Find where the given text appears and provide that cell's center as (x, y) coordinate. 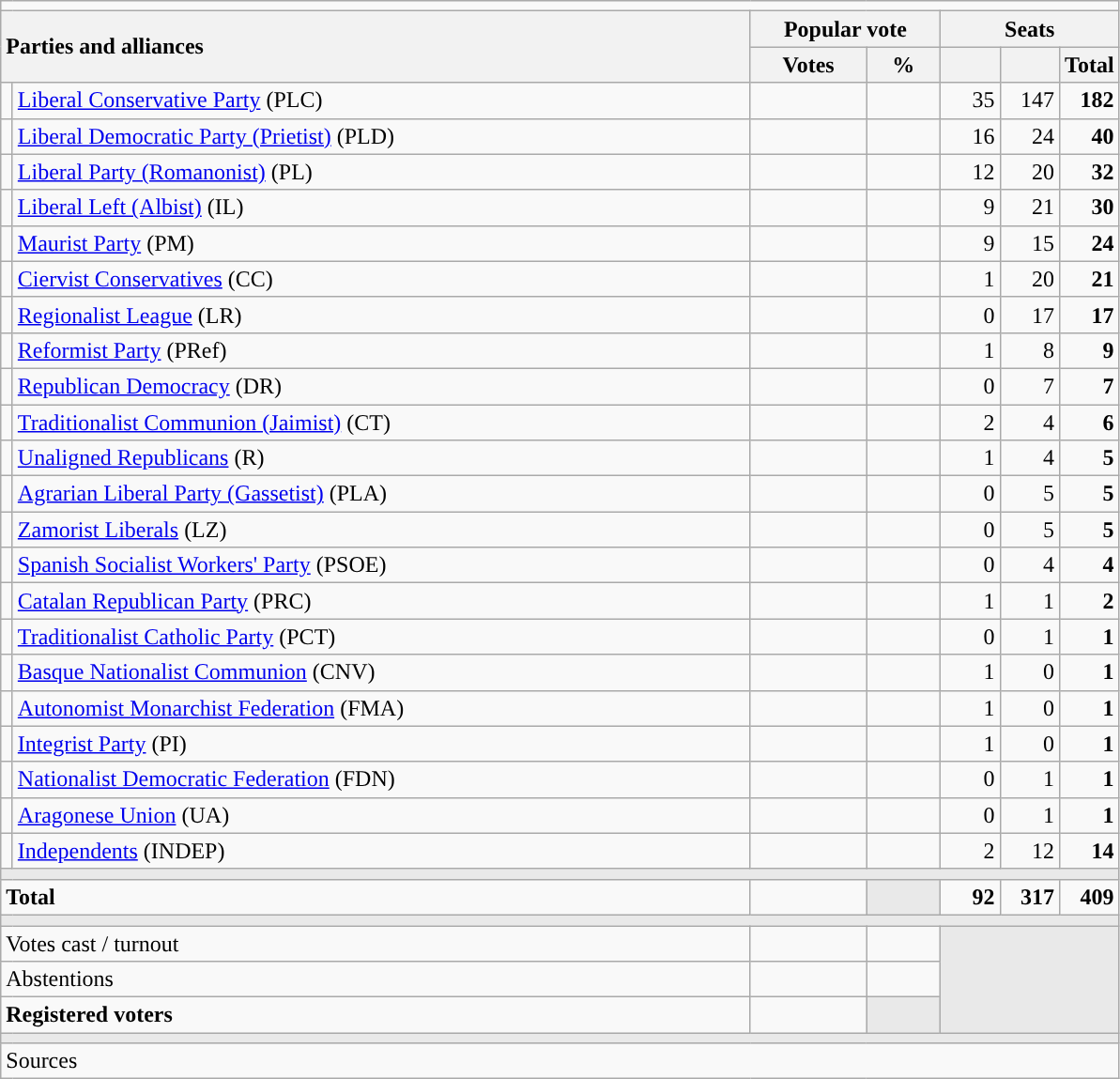
30 (1090, 208)
Abstentions (376, 979)
Spanish Socialist Workers' Party (PSOE) (381, 565)
Nationalist Democratic Federation (FDN) (381, 779)
Traditionalist Catholic Party (PCT) (381, 637)
Basque Nationalist Communion (CNV) (381, 672)
182 (1090, 100)
Aragonese Union (UA) (381, 815)
Integrist Party (PI) (381, 744)
6 (1090, 422)
16 (970, 136)
Catalan Republican Party (PRC) (381, 601)
147 (1030, 100)
Maurist Party (PM) (381, 243)
Agrarian Liberal Party (Gassetist) (PLA) (381, 494)
Liberal Democratic Party (Prietist) (PLD) (381, 136)
Popular vote (845, 29)
14 (1090, 851)
% (903, 65)
409 (1090, 897)
Zamorist Liberals (LZ) (381, 530)
Seats (1029, 29)
Ciervist Conservatives (CC) (381, 279)
Sources (560, 1061)
40 (1090, 136)
Independents (INDEP) (381, 851)
317 (1030, 897)
Traditionalist Communion (Jaimist) (CT) (381, 422)
Autonomist Monarchist Federation (FMA) (381, 708)
Reformist Party (PRef) (381, 350)
Votes cast / turnout (376, 944)
8 (1030, 350)
32 (1090, 172)
15 (1030, 243)
Liberal Left (Albist) (IL) (381, 208)
Liberal Party (Romanonist) (PL) (381, 172)
Unaligned Republicans (R) (381, 458)
Votes (808, 65)
Parties and alliances (376, 47)
Regionalist League (LR) (381, 315)
Republican Democracy (DR) (381, 386)
35 (970, 100)
Liberal Conservative Party (PLC) (381, 100)
92 (970, 897)
Registered voters (376, 1015)
